Scan for the cell matching the given text and deliver its [x, y] coordinate at center. 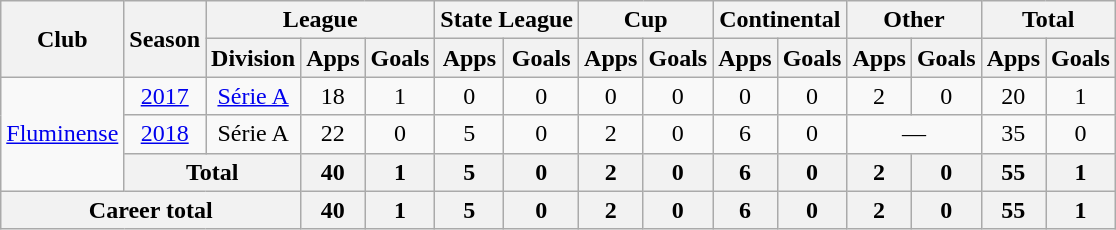
18 [333, 96]
2018 [165, 134]
2017 [165, 96]
Division [254, 58]
22 [333, 134]
20 [1013, 96]
Cup [646, 20]
— [914, 134]
35 [1013, 134]
Other [914, 20]
Season [165, 39]
League [320, 20]
Club [62, 39]
Continental [780, 20]
Fluminense [62, 134]
State League [507, 20]
Career total [151, 210]
